Find where the given text appears and provide that cell's center as (X, Y) coordinate. 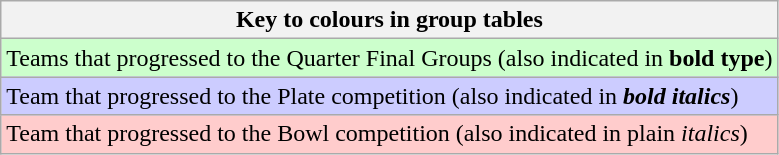
Teams that progressed to the Quarter Final Groups (also indicated in bold type) (390, 58)
Key to colours in group tables (390, 20)
Team that progressed to the Bowl competition (also indicated in plain italics) (390, 134)
Team that progressed to the Plate competition (also indicated in bold italics) (390, 96)
